Extract the [x, y] coordinate from the center of the cell holding the provided text.  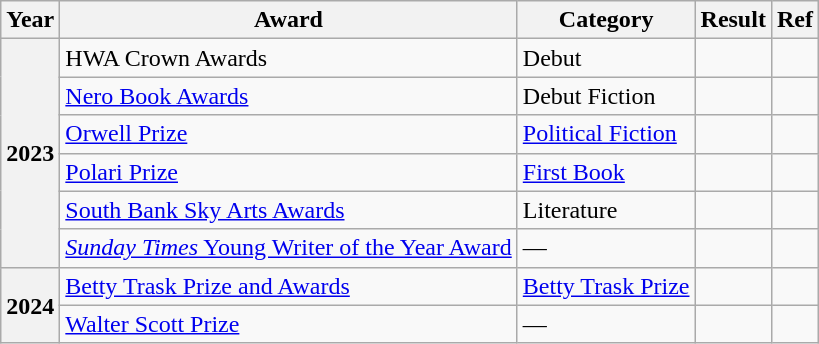
Orwell Prize [288, 134]
2024 [30, 305]
HWA Crown Awards [288, 58]
Polari Prize [288, 172]
Walter Scott Prize [288, 324]
Ref [794, 20]
Betty Trask Prize and Awards [288, 286]
Literature [606, 210]
2023 [30, 153]
First Book [606, 172]
Betty Trask Prize [606, 286]
Sunday Times Young Writer of the Year Award [288, 248]
Debut Fiction [606, 96]
Year [30, 20]
Debut [606, 58]
South Bank Sky Arts Awards [288, 210]
Award [288, 20]
Result [733, 20]
Political Fiction [606, 134]
Category [606, 20]
Nero Book Awards [288, 96]
